Pinpoint the cell where the given text exists, returning its [X, Y] midpoint coordinate. 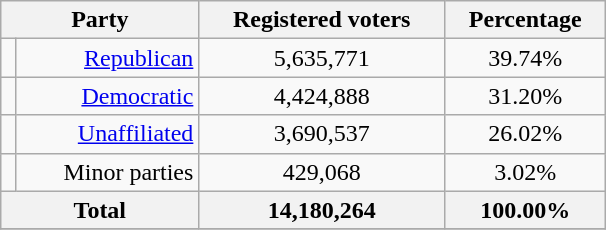
Percentage [526, 20]
4,424,888 [322, 96]
31.20% [526, 96]
Registered voters [322, 20]
429,068 [322, 172]
26.02% [526, 134]
Democratic [107, 96]
Minor parties [107, 172]
Total [100, 210]
100.00% [526, 210]
5,635,771 [322, 58]
Unaffiliated [107, 134]
39.74% [526, 58]
3.02% [526, 172]
Party [100, 20]
14,180,264 [322, 210]
Republican [107, 58]
3,690,537 [322, 134]
